Determine the (X, Y) coordinate at the center of the cell enclosing the given text.  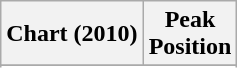
Chart (2010) (72, 34)
PeakPosition (190, 34)
